Capture the cell that displays the provided text and extract its [x, y] central coordinate. 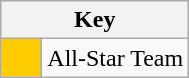
Key [95, 20]
All-Star Team [116, 58]
